Capture the cell that displays the provided text and extract its (X, Y) central coordinate. 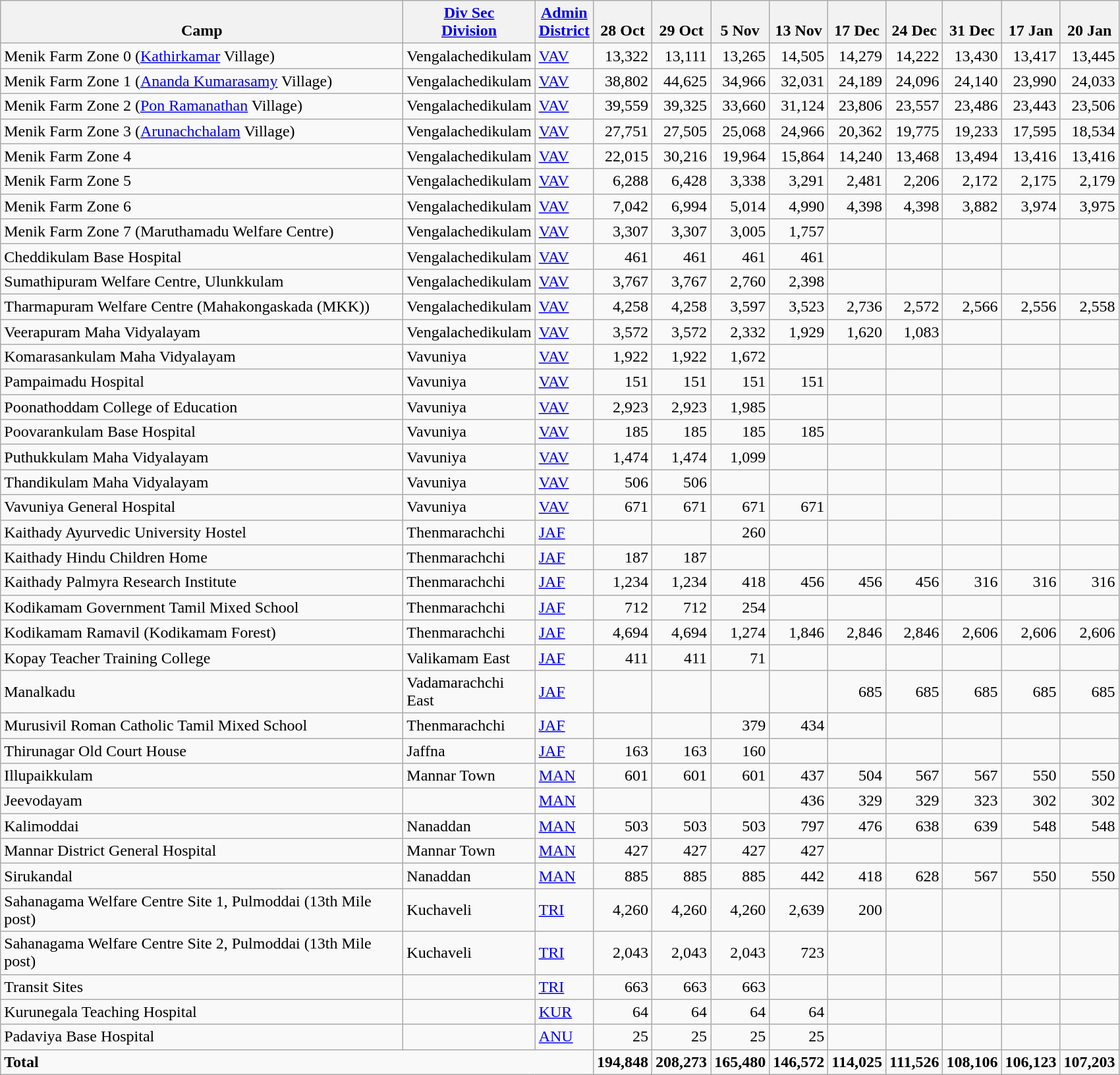
1,757 (798, 231)
Menik Farm Zone 2 (Pon Ramanathan Village) (202, 106)
Poovarankulam Base Hospital (202, 432)
23,506 (1090, 106)
504 (857, 776)
200 (857, 910)
Kaithady Palmyra Research Institute (202, 582)
39,559 (622, 106)
2,206 (914, 181)
13 Nov (798, 22)
6,288 (622, 181)
Sahanagama Welfare Centre Site 2, Pulmoddai (13th Mile post) (202, 952)
13,417 (1030, 56)
146,572 (798, 1062)
Menik Farm Zone 6 (202, 206)
1,985 (741, 407)
25,068 (741, 131)
19,964 (741, 156)
17,595 (1030, 131)
31 Dec (972, 22)
1,672 (741, 357)
71 (741, 657)
22,015 (622, 156)
260 (741, 532)
28 Oct (622, 22)
6,428 (681, 181)
24,966 (798, 131)
17 Jan (1030, 22)
Komarasankulam Maha Vidyalayam (202, 357)
5,014 (741, 206)
23,486 (972, 106)
Total (297, 1062)
723 (798, 952)
18,534 (1090, 131)
2,736 (857, 306)
2,175 (1030, 181)
1,099 (741, 457)
3,597 (741, 306)
194,848 (622, 1062)
Kaithady Ayurvedic University Hostel (202, 532)
38,802 (622, 81)
Div SecDivision (469, 22)
639 (972, 826)
27,505 (681, 131)
Menik Farm Zone 1 (Ananda Kumarasamy Village) (202, 81)
1,620 (857, 331)
107,203 (1090, 1062)
19,233 (972, 131)
15,864 (798, 156)
24 Dec (914, 22)
3,005 (741, 231)
2,639 (798, 910)
14,222 (914, 56)
Pampaimadu Hospital (202, 382)
2,179 (1090, 181)
Valikamam East (469, 657)
14,505 (798, 56)
Thandikulam Maha Vidyalayam (202, 482)
13,322 (622, 56)
23,443 (1030, 106)
3,338 (741, 181)
AdminDistrict (564, 22)
379 (741, 725)
14,240 (857, 156)
106,123 (1030, 1062)
476 (857, 826)
114,025 (857, 1062)
13,265 (741, 56)
Poonathoddam College of Education (202, 407)
Kodikamam Government Tamil Mixed School (202, 607)
1,083 (914, 331)
13,445 (1090, 56)
6,994 (681, 206)
2,556 (1030, 306)
34,966 (741, 81)
3,291 (798, 181)
797 (798, 826)
ANU (564, 1037)
3,882 (972, 206)
13,430 (972, 56)
Cheddikulam Base Hospital (202, 256)
Kopay Teacher Training College (202, 657)
2,481 (857, 181)
Sirukandal (202, 876)
Kodikamam Ramavil (Kodikamam Forest) (202, 632)
13,494 (972, 156)
31,124 (798, 106)
39,325 (681, 106)
Sumathipuram Welfare Centre, Ulunkkulam (202, 281)
Puthukkulam Maha Vidyalayam (202, 457)
2,760 (741, 281)
Kurunegala Teaching Hospital (202, 1012)
Jeevodayam (202, 801)
Transit Sites (202, 987)
436 (798, 801)
437 (798, 776)
24,033 (1090, 81)
Thirunagar Old Court House (202, 750)
628 (914, 876)
24,189 (857, 81)
442 (798, 876)
1,274 (741, 632)
208,273 (681, 1062)
Kalimoddai (202, 826)
Menik Farm Zone 7 (Maruthamadu Welfare Centre) (202, 231)
Vavuniya General Hospital (202, 507)
23,557 (914, 106)
2,566 (972, 306)
3,974 (1030, 206)
23,806 (857, 106)
Manalkadu (202, 692)
638 (914, 826)
165,480 (741, 1062)
7,042 (622, 206)
Veerapuram Maha Vidyalayam (202, 331)
13,468 (914, 156)
2,398 (798, 281)
323 (972, 801)
24,140 (972, 81)
30,216 (681, 156)
24,096 (914, 81)
20,362 (857, 131)
44,625 (681, 81)
5 Nov (741, 22)
1,929 (798, 331)
KUR (564, 1012)
19,775 (914, 131)
254 (741, 607)
1,846 (798, 632)
17 Dec (857, 22)
Sahanagama Welfare Centre Site 1, Pulmoddai (13th Mile post) (202, 910)
27,751 (622, 131)
108,106 (972, 1062)
Camp (202, 22)
2,558 (1090, 306)
Menik Farm Zone 3 (Arunachchalam Village) (202, 131)
33,660 (741, 106)
Menik Farm Zone 5 (202, 181)
4,990 (798, 206)
29 Oct (681, 22)
13,111 (681, 56)
Mannar District General Hospital (202, 851)
Kaithady Hindu Children Home (202, 557)
20 Jan (1090, 22)
Murusivil Roman Catholic Tamil Mixed School (202, 725)
Menik Farm Zone 0 (Kathirkamar Village) (202, 56)
3,523 (798, 306)
Illupaikkulam (202, 776)
Jaffna (469, 750)
14,279 (857, 56)
111,526 (914, 1062)
2,172 (972, 181)
Menik Farm Zone 4 (202, 156)
32,031 (798, 81)
434 (798, 725)
2,332 (741, 331)
Vadamarachchi East (469, 692)
3,975 (1090, 206)
Tharmapuram Welfare Centre (Mahakongaskada (MKK)) (202, 306)
23,990 (1030, 81)
160 (741, 750)
Padaviya Base Hospital (202, 1037)
2,572 (914, 306)
